Provide the (x, y) coordinate of the cell's center where the given text is located.  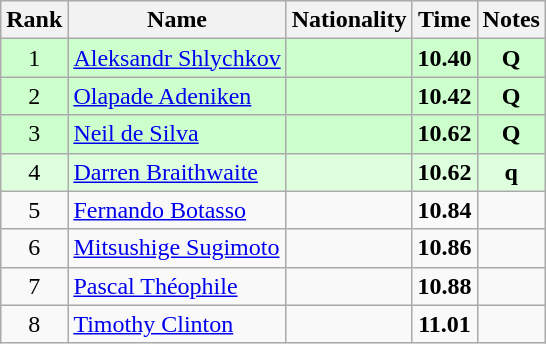
Mitsushige Sugimoto (177, 248)
8 (34, 324)
1 (34, 58)
Neil de Silva (177, 134)
Rank (34, 20)
Pascal Théophile (177, 286)
Nationality (349, 20)
Time (444, 20)
Timothy Clinton (177, 324)
Darren Braithwaite (177, 172)
10.40 (444, 58)
10.88 (444, 286)
2 (34, 96)
Olapade Adeniken (177, 96)
Aleksandr Shlychkov (177, 58)
Notes (511, 20)
Name (177, 20)
3 (34, 134)
7 (34, 286)
11.01 (444, 324)
q (511, 172)
10.84 (444, 210)
10.86 (444, 248)
6 (34, 248)
5 (34, 210)
4 (34, 172)
Fernando Botasso (177, 210)
10.42 (444, 96)
